Provide the [X, Y] coordinate of the cell's center where the given text is located.  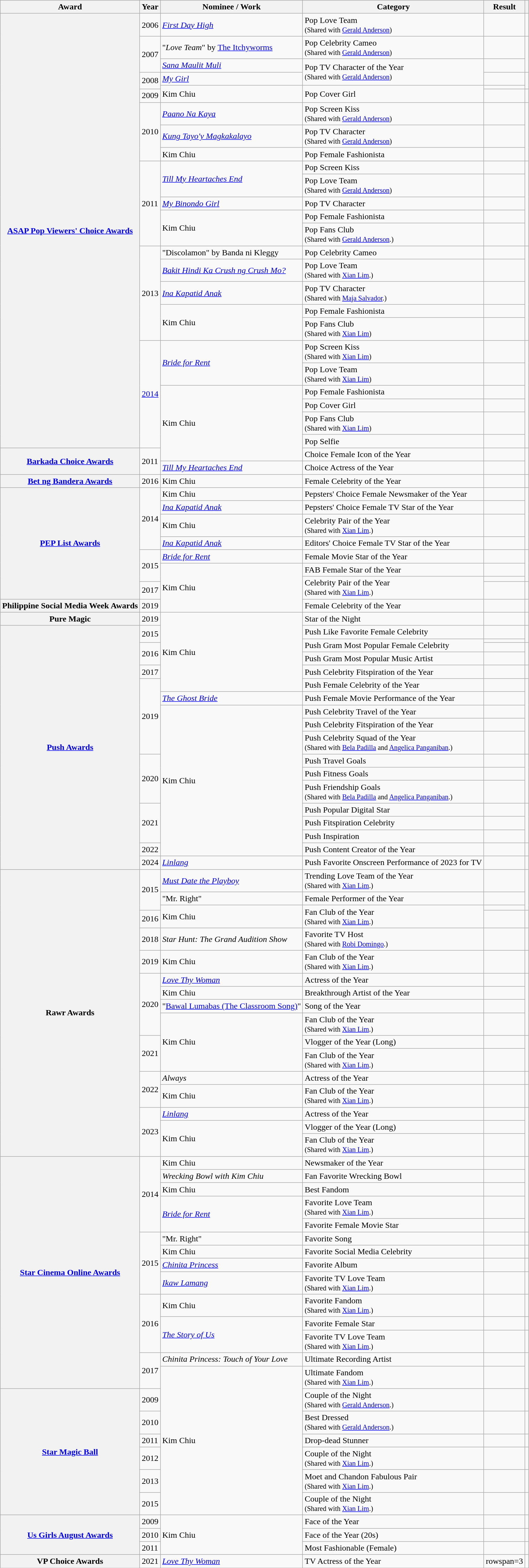
TV Actress of the Year [393, 1561]
Bet ng Bandera Awards [70, 481]
Push Fitspiration Celebrity [393, 823]
Star Hunt: The Grand Audition Show [232, 939]
Push Gram Most Popular Female Celebrity [393, 645]
Favorite Social Media Celebrity [393, 1252]
Must Date the Playboy [232, 881]
Push Female Celebrity of the Year [393, 685]
Favorite Song [393, 1239]
Pop TV Character [393, 203]
Breakthrough Artist of the Year [393, 993]
Most Fashionable (Female) [393, 1548]
Push Inspiration [393, 836]
Choice Actress of the Year [393, 467]
Wrecking Bowl with Kim Chiu [232, 1176]
Favorite Female Star [393, 1323]
Us Girls August Awards [70, 1535]
Pop Screen Kiss (Shared with Gerald Anderson) [393, 113]
Push Gram Most Popular Music Artist [393, 658]
2006 [150, 25]
Drop-dead Stunner [393, 1440]
2008 [150, 81]
Push Fitness Goals [393, 774]
Face of the Year (20s) [393, 1535]
Push Travel Goals [393, 761]
Kung Tayo'y Magkakalayo [232, 136]
Favorite Female Movie Star [393, 1225]
Choice Female Icon of the Year [393, 454]
Pop Screen Kiss [393, 167]
2007 [150, 54]
Push Like Favorite Female Celebrity [393, 632]
Push Celebrity Travel of the Year [393, 711]
Pop Love Team (Shared with Xian Lim.) [393, 271]
Year [150, 7]
Best Dressed (Shared with Gerald Anderson.) [393, 1423]
Fan Favorite Wrecking Bowl [393, 1176]
FAB Female Star of the Year [393, 570]
Couple of the Night (Shared with Gerald Anderson.) [393, 1400]
Category [393, 7]
rowspan=3 [504, 1561]
Moet and Chandon Fabulous Pair (Shared with Xian Lim.) [393, 1481]
The Ghost Bride [232, 698]
Pop Screen Kiss (Shared with Xian Lim) [393, 351]
Ultimate Fandom (Shared with Xian Lim.) [393, 1377]
2024 [150, 863]
Pepsters' Choice Female TV Star of the Year [393, 507]
Pop Fans Club (Shared with Gerald Anderson.) [393, 234]
Song of the Year [393, 1006]
Ultimate Recording Artist [393, 1359]
Push Female Movie Performance of the Year [393, 698]
Female Movie Star of the Year [393, 557]
The Story of Us [232, 1335]
ASAP Pop Viewers' Choice Awards [70, 231]
Editors' Choice Female TV Star of the Year [393, 543]
2012 [150, 1458]
Push Awards [70, 747]
Chinita Princess [232, 1265]
"Discolamon" by Banda ni Kleggy [232, 253]
Push Favorite Onscreen Performance of 2023 for TV [393, 863]
PEP List Awards [70, 543]
Bakit Hindi Ka Crush ng Crush Mo? [232, 271]
Favorite Album [393, 1265]
Star of the Night [393, 619]
Push Content Creator of the Year [393, 849]
Pop Celebrity Cameo (Shared with Gerald Anderson) [393, 47]
2023 [150, 1132]
Pop TV Character (Shared with Maja Salvador.) [393, 293]
Rawr Awards [70, 1013]
Pop TV Character (Shared with Gerald Anderson) [393, 136]
VP Choice Awards [70, 1561]
"Bawal Lumabas (The Classroom Song)" [232, 1006]
Paano Na Kaya [232, 113]
Always [232, 1078]
Female Performer of the Year [393, 898]
Face of the Year [393, 1521]
Pop TV Character of the Year (Shared with Gerald Anderson) [393, 72]
My Binondo Girl [232, 203]
Sana Maulit Muli [232, 65]
Chinita Princess: Touch of Your Love [232, 1359]
Ikaw Lamang [232, 1283]
Result [504, 7]
Pop Celebrity Cameo [393, 253]
Pepsters' Choice Female Newsmaker of the Year [393, 494]
Push Popular Digital Star [393, 810]
Pure Magic [70, 619]
2018 [150, 939]
Newsmaker of the Year [393, 1163]
Favorite Love Team (Shared with Xian Lim.) [393, 1207]
"Love Team" by The Itchyworms [232, 47]
Favorite Fandom (Shared with Xian Lim.) [393, 1306]
Award [70, 7]
Pop Selfie [393, 441]
First Day High [232, 25]
Philippine Social Media Week Awards [70, 606]
Trending Love Team of the Year (Shared with Xian Lim.) [393, 881]
My Girl [232, 79]
Nominee / Work [232, 7]
Push Celebrity Squad of the Year(Shared with Bela Padilla and Angelica Panganiban.) [393, 743]
Push Friendship Goals(Shared with Bela Padilla and Angelica Panganiban.) [393, 792]
Best Fandom [393, 1189]
Star Cinema Online Awards [70, 1272]
Pop Love Team (Shared with Xian Lim) [393, 374]
Favorite TV Host(Shared with Robi Domingo.) [393, 939]
Barkada Choice Awards [70, 461]
Star Magic Ball [70, 1452]
